Pinpoint the cell where the given text exists, returning its (X, Y) midpoint coordinate. 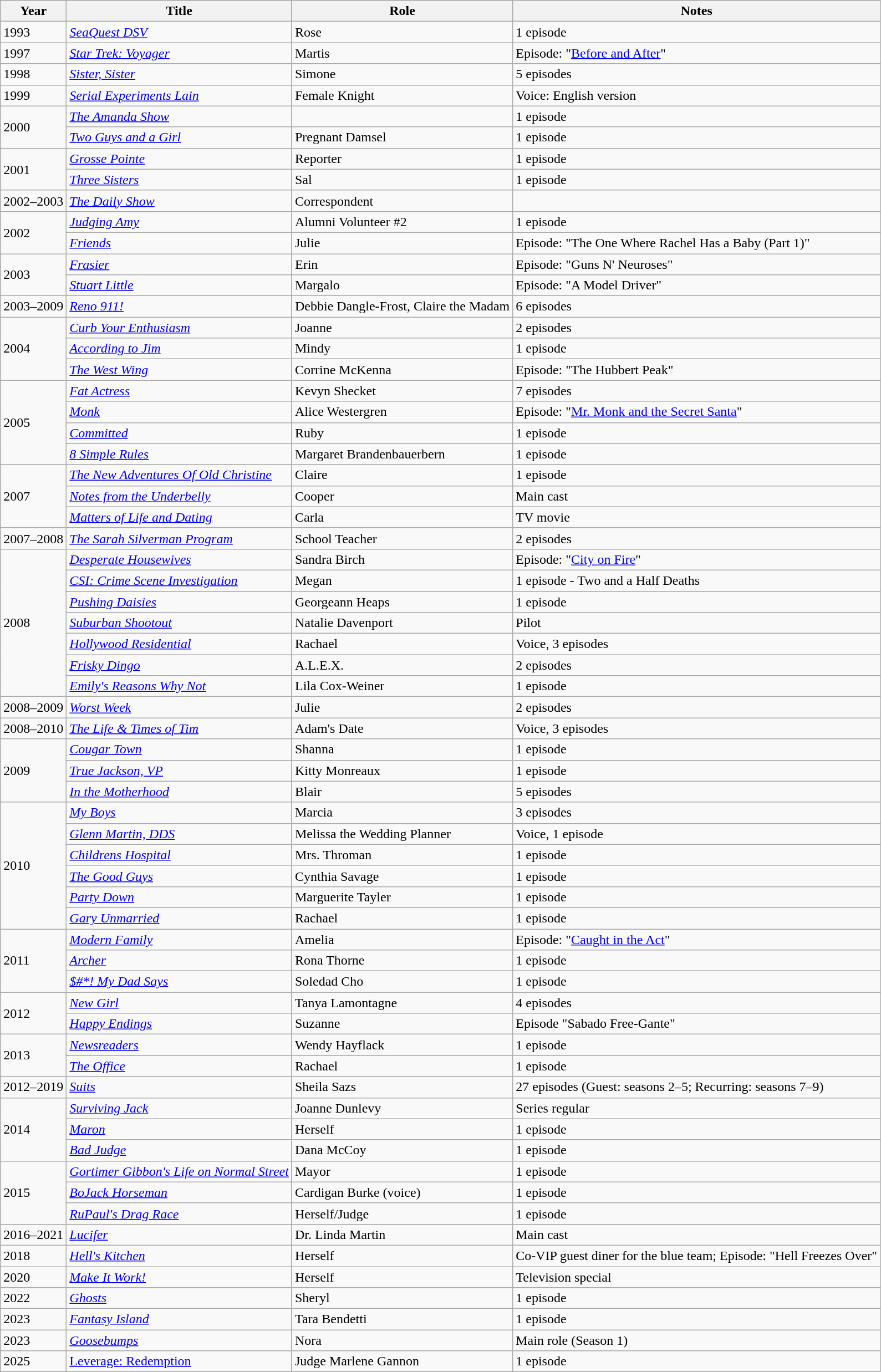
RuPaul's Drag Race (180, 1213)
2025 (33, 1361)
The West Wing (180, 370)
Mrs. Throman (402, 855)
The Good Guys (180, 876)
Role (402, 11)
Episode: "Before and After" (696, 53)
Title (180, 11)
Three Sisters (180, 180)
Party Down (180, 897)
Sheryl (402, 1298)
Hell's Kitchen (180, 1256)
The Life & Times of Tim (180, 728)
2008–2010 (33, 728)
1998 (33, 74)
Rose (402, 32)
Erin (402, 264)
Marguerite Tayler (402, 897)
1993 (33, 32)
Hollywood Residential (180, 644)
Lila Cox-Weiner (402, 686)
Monk (180, 412)
Ghosts (180, 1298)
2008 (33, 623)
Female Knight (402, 95)
Gortimer Gibbon's Life on Normal Street (180, 1171)
27 episodes (Guest: seasons 2–5; Recurring: seasons 7–9) (696, 1087)
Episode: "City on Fire" (696, 559)
Voice: English version (696, 95)
Leverage: Redemption (180, 1361)
Simone (402, 74)
2020 (33, 1277)
Suzanne (402, 1024)
Alumni Volunteer #2 (402, 222)
2002–2003 (33, 201)
Shanna (402, 749)
Kitty Monreaux (402, 771)
Tara Bendetti (402, 1319)
Year (33, 11)
$#*! My Dad Says (180, 982)
Herself/Judge (402, 1213)
Dr. Linda Martin (402, 1235)
1999 (33, 95)
The Sarah Silverman Program (180, 538)
According to Jim (180, 349)
Pregnant Damsel (402, 137)
6 episodes (696, 307)
4 episodes (696, 1003)
Kevyn Shecket (402, 391)
2009 (33, 771)
Grosse Pointe (180, 159)
Episode "Sabado Free-Gante" (696, 1024)
2011 (33, 961)
Marcia (402, 813)
School Teacher (402, 538)
Margaret Brandenbauerbern (402, 454)
2005 (33, 422)
Reporter (402, 159)
2007–2008 (33, 538)
Sandra Birch (402, 559)
The Amanda Show (180, 116)
New Girl (180, 1003)
Episode: "Caught in the Act" (696, 940)
2014 (33, 1129)
2010 (33, 865)
Maron (180, 1129)
Claire (402, 475)
Childrens Hospital (180, 855)
True Jackson, VP (180, 771)
Episode: "The One Where Rachel Has a Baby (Part 1)" (696, 243)
Adam's Date (402, 728)
Correspondent (402, 201)
Joanne (402, 328)
Suburban Shootout (180, 623)
Main role (Season 1) (696, 1340)
Cooper (402, 496)
Emily's Reasons Why Not (180, 686)
Judging Amy (180, 222)
Martis (402, 53)
2008–2009 (33, 707)
Committed (180, 433)
Make It Work! (180, 1277)
2012–2019 (33, 1087)
Surviving Jack (180, 1108)
Ruby (402, 433)
Pushing Daisies (180, 601)
In the Motherhood (180, 792)
2022 (33, 1298)
Cynthia Savage (402, 876)
2013 (33, 1055)
Sister, Sister (180, 74)
BoJack Horseman (180, 1192)
Episode: "Mr. Monk and the Secret Santa" (696, 412)
Alice Westergren (402, 412)
2003 (33, 275)
Nora (402, 1340)
SeaQuest DSV (180, 32)
2007 (33, 496)
Episode: "The Hubbert Peak" (696, 370)
Rona Thorne (402, 961)
Carla (402, 517)
2003–2009 (33, 307)
Co-VIP guest diner for the blue team; Episode: "Hell Freezes Over" (696, 1256)
1 episode - Two and a Half Deaths (696, 580)
A.L.E.X. (402, 665)
Megan (402, 580)
Matters of Life and Dating (180, 517)
The Office (180, 1066)
Series regular (696, 1108)
Episode: "A Model Driver" (696, 285)
2004 (33, 349)
Archer (180, 961)
Melissa the Wedding Planner (402, 834)
Lucifer (180, 1235)
Notes (696, 11)
1997 (33, 53)
Pilot (696, 623)
2000 (33, 127)
Stuart Little (180, 285)
The New Adventures Of Old Christine (180, 475)
Bad Judge (180, 1150)
Judge Marlene Gannon (402, 1361)
3 episodes (696, 813)
CSI: Crime Scene Investigation (180, 580)
Dana McCoy (402, 1150)
TV movie (696, 517)
Gary Unmarried (180, 918)
Debbie Dangle-Frost, Claire the Madam (402, 307)
Worst Week (180, 707)
Television special (696, 1277)
Notes from the Underbelly (180, 496)
Wendy Hayflack (402, 1045)
Sal (402, 180)
Fantasy Island (180, 1319)
Glenn Martin, DDS (180, 834)
Joanne Dunlevy (402, 1108)
8 Simple Rules (180, 454)
2015 (33, 1192)
Margalo (402, 285)
Mayor (402, 1171)
Reno 911! (180, 307)
Voice, 1 episode (696, 834)
2018 (33, 1256)
Corrine McKenna (402, 370)
Two Guys and a Girl (180, 137)
Curb Your Enthusiasm (180, 328)
Modern Family (180, 940)
7 episodes (696, 391)
Goosebumps (180, 1340)
The Daily Show (180, 201)
Frisky Dingo (180, 665)
Cougar Town (180, 749)
2012 (33, 1013)
2002 (33, 232)
Blair (402, 792)
Star Trek: Voyager (180, 53)
Natalie Davenport (402, 623)
Happy Endings (180, 1024)
Cardigan Burke (voice) (402, 1192)
Episode: "Guns N' Neuroses" (696, 264)
Soledad Cho (402, 982)
Friends (180, 243)
Amelia (402, 940)
Desperate Housewives (180, 559)
Serial Experiments Lain (180, 95)
Suits (180, 1087)
Georgeann Heaps (402, 601)
Fat Actress (180, 391)
Sheila Sazs (402, 1087)
Tanya Lamontagne (402, 1003)
Frasier (180, 264)
Mindy (402, 349)
Newsreaders (180, 1045)
2016–2021 (33, 1235)
2001 (33, 169)
My Boys (180, 813)
